Detect which cell encompasses the target text, then output its [x, y] center coordinate. 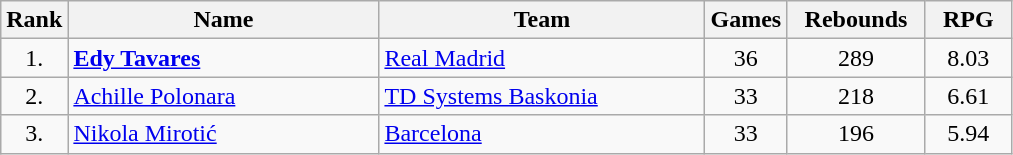
2. [34, 96]
Rebounds [856, 20]
Name [224, 20]
RPG [968, 20]
Achille Polonara [224, 96]
218 [856, 96]
289 [856, 58]
6.61 [968, 96]
1. [34, 58]
5.94 [968, 134]
196 [856, 134]
Barcelona [542, 134]
3. [34, 134]
Real Madrid [542, 58]
TD Systems Baskonia [542, 96]
8.03 [968, 58]
Rank [34, 20]
Edy Tavares [224, 58]
Games [746, 20]
Team [542, 20]
36 [746, 58]
Nikola Mirotić [224, 134]
